For the text-containing cell, return its midpoint in (X, Y) coordinate format. 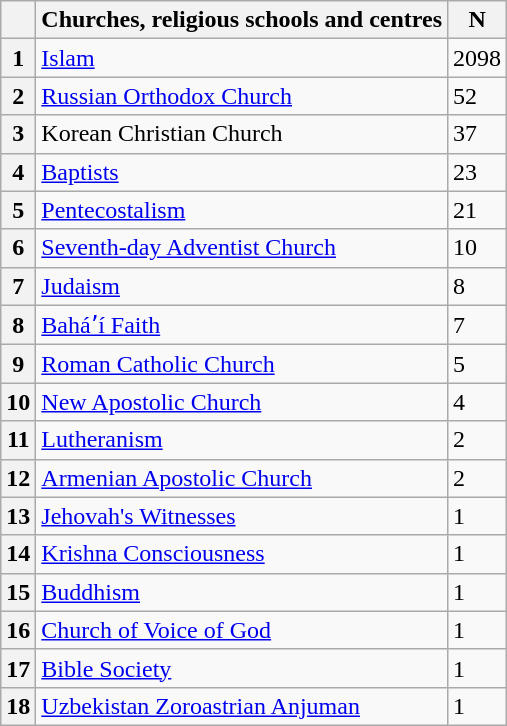
Korean Christian Church (242, 134)
Islam (242, 58)
Church of Voice of God (242, 630)
37 (478, 134)
Russian Orthodox Church (242, 96)
Baháʼí Faith (242, 325)
23 (478, 172)
17 (18, 668)
Baptists (242, 172)
Krishna Consciousness (242, 554)
Roman Catholic Church (242, 364)
3 (18, 134)
18 (18, 706)
16 (18, 630)
52 (478, 96)
6 (18, 248)
2098 (478, 58)
Bible Society (242, 668)
Lutheranism (242, 440)
Buddhism (242, 592)
9 (18, 364)
Seventh-day Adventist Church (242, 248)
Judaism (242, 286)
N (478, 20)
12 (18, 478)
Jehovah's Witnesses (242, 516)
Churches, religious schools and centres (242, 20)
Armenian Apostolic Church (242, 478)
Pentecostalism (242, 210)
14 (18, 554)
New Apostolic Church (242, 402)
21 (478, 210)
15 (18, 592)
Uzbekistan Zoroastrian Anjuman (242, 706)
13 (18, 516)
11 (18, 440)
